Locate the cell with the specified text and output its (x, y) center coordinate. 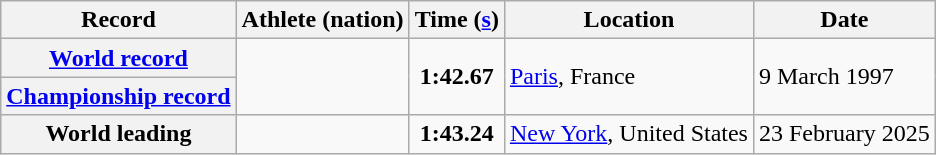
23 February 2025 (844, 134)
New York, United States (628, 134)
Paris, France (628, 77)
Record (118, 20)
9 March 1997 (844, 77)
Championship record (118, 96)
Athlete (nation) (322, 20)
World record (118, 58)
1:42.67 (456, 77)
1:43.24 (456, 134)
Location (628, 20)
World leading (118, 134)
Date (844, 20)
Time (s) (456, 20)
